Find where the given text appears and provide that cell's center as [X, Y] coordinate. 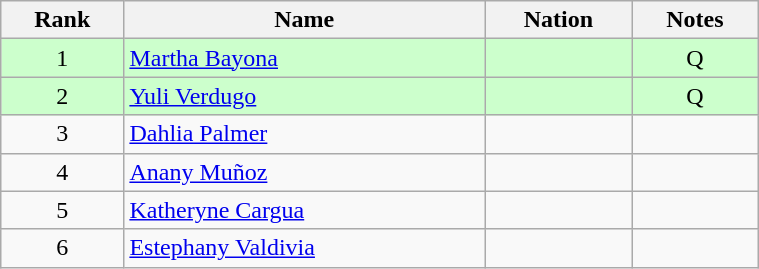
Anany Muñoz [304, 172]
5 [62, 210]
Dahlia Palmer [304, 134]
Nation [559, 20]
3 [62, 134]
Yuli Verdugo [304, 96]
Rank [62, 20]
6 [62, 248]
Martha Bayona [304, 58]
2 [62, 96]
Estephany Valdivia [304, 248]
1 [62, 58]
Notes [695, 20]
Katheryne Cargua [304, 210]
Name [304, 20]
4 [62, 172]
